Provide the (X, Y) coordinate of the cell's center where the given text is located.  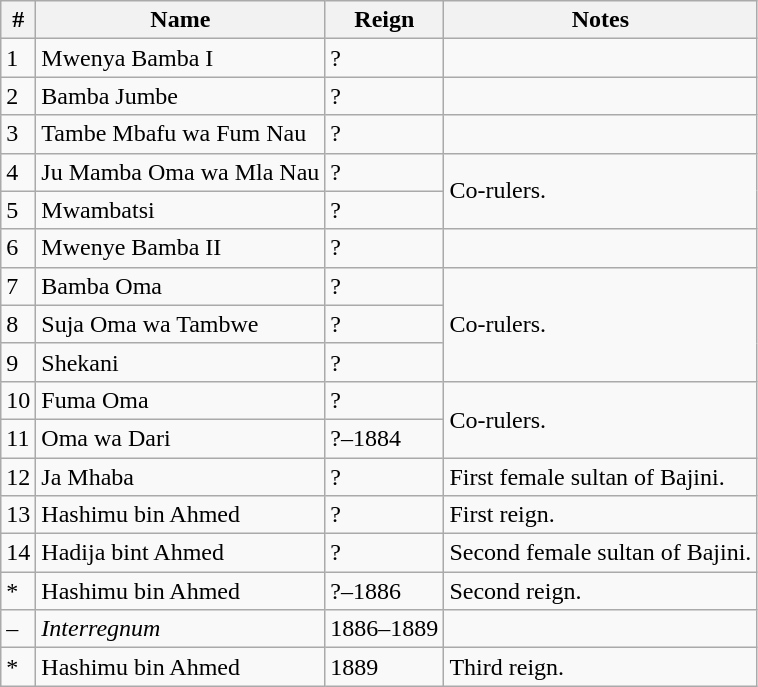
Second reign. (600, 591)
Third reign. (600, 667)
Ju Mamba Oma wa Mla Nau (180, 172)
6 (18, 248)
1886–1889 (384, 629)
12 (18, 477)
Name (180, 20)
First reign. (600, 515)
Fuma Oma (180, 400)
7 (18, 286)
Hadija bint Ahmed (180, 553)
Shekani (180, 362)
?–1884 (384, 438)
1889 (384, 667)
Bamba Jumbe (180, 96)
5 (18, 210)
Mwambatsi (180, 210)
# (18, 20)
Suja Oma wa Tambwe (180, 324)
Bamba Oma (180, 286)
Mwenye Bamba II (180, 248)
13 (18, 515)
4 (18, 172)
– (18, 629)
Notes (600, 20)
3 (18, 134)
Mwenya Bamba I (180, 58)
First female sultan of Bajini. (600, 477)
14 (18, 553)
11 (18, 438)
Reign (384, 20)
2 (18, 96)
Interregnum (180, 629)
Tambe Mbafu wa Fum Nau (180, 134)
Second female sultan of Bajini. (600, 553)
?–1886 (384, 591)
1 (18, 58)
10 (18, 400)
9 (18, 362)
8 (18, 324)
Ja Mhaba (180, 477)
Oma wa Dari (180, 438)
